Identify which cell holds the provided text, then report its (x, y) central coordinate. 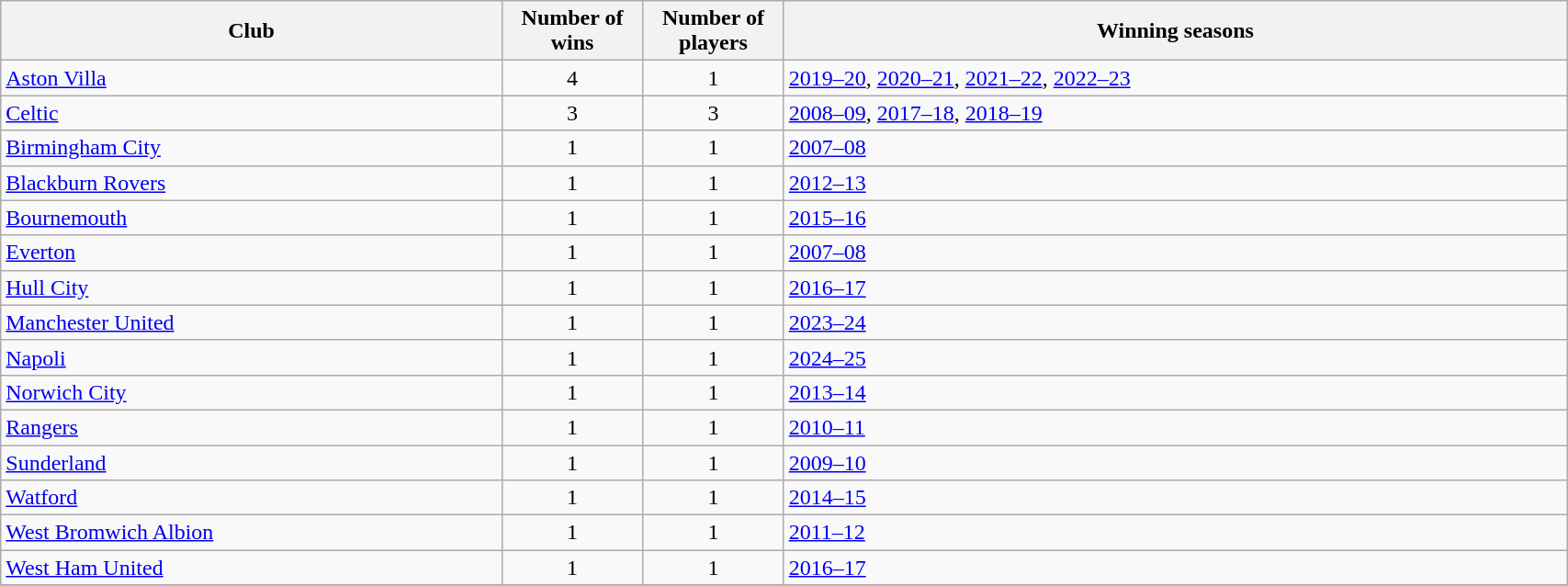
2009–10 (1175, 462)
2010–11 (1175, 427)
2015–16 (1175, 218)
2023–24 (1175, 322)
2019–20, 2020–21, 2021–22, 2022–23 (1175, 78)
Manchester United (252, 322)
West Ham United (252, 568)
2008–09, 2017–18, 2018–19 (1175, 113)
Norwich City (252, 392)
Hull City (252, 287)
Winning seasons (1175, 31)
2012–13 (1175, 183)
West Bromwich Albion (252, 533)
Aston Villa (252, 78)
4 (571, 78)
Blackburn Rovers (252, 183)
Number of players (713, 31)
Number of wins (571, 31)
Rangers (252, 427)
2024–25 (1175, 357)
Watford (252, 498)
Bournemouth (252, 218)
Napoli (252, 357)
Celtic (252, 113)
2011–12 (1175, 533)
Sunderland (252, 462)
2014–15 (1175, 498)
Club (252, 31)
Birmingham City (252, 148)
Everton (252, 253)
2013–14 (1175, 392)
